Determine the [x, y] coordinate at the center of the cell enclosing the given text.  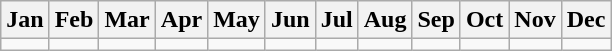
Oct [484, 20]
May [237, 20]
Apr [181, 20]
Dec [586, 20]
Jun [290, 20]
Sep [436, 20]
Jul [336, 20]
Nov [535, 20]
Jan [25, 20]
Mar [127, 20]
Aug [385, 20]
Feb [74, 20]
